Scan for the cell matching the given text and deliver its [X, Y] coordinate at center. 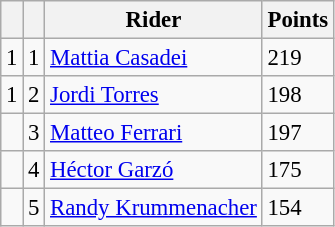
3 [34, 133]
Rider [154, 20]
Randy Krummenacher [154, 208]
154 [298, 208]
Mattia Casadei [154, 58]
5 [34, 208]
4 [34, 170]
219 [298, 58]
2 [34, 95]
198 [298, 95]
Héctor Garzó [154, 170]
175 [298, 170]
Points [298, 20]
Jordi Torres [154, 95]
Matteo Ferrari [154, 133]
197 [298, 133]
